Scan for the cell matching the given text and deliver its (X, Y) coordinate at center. 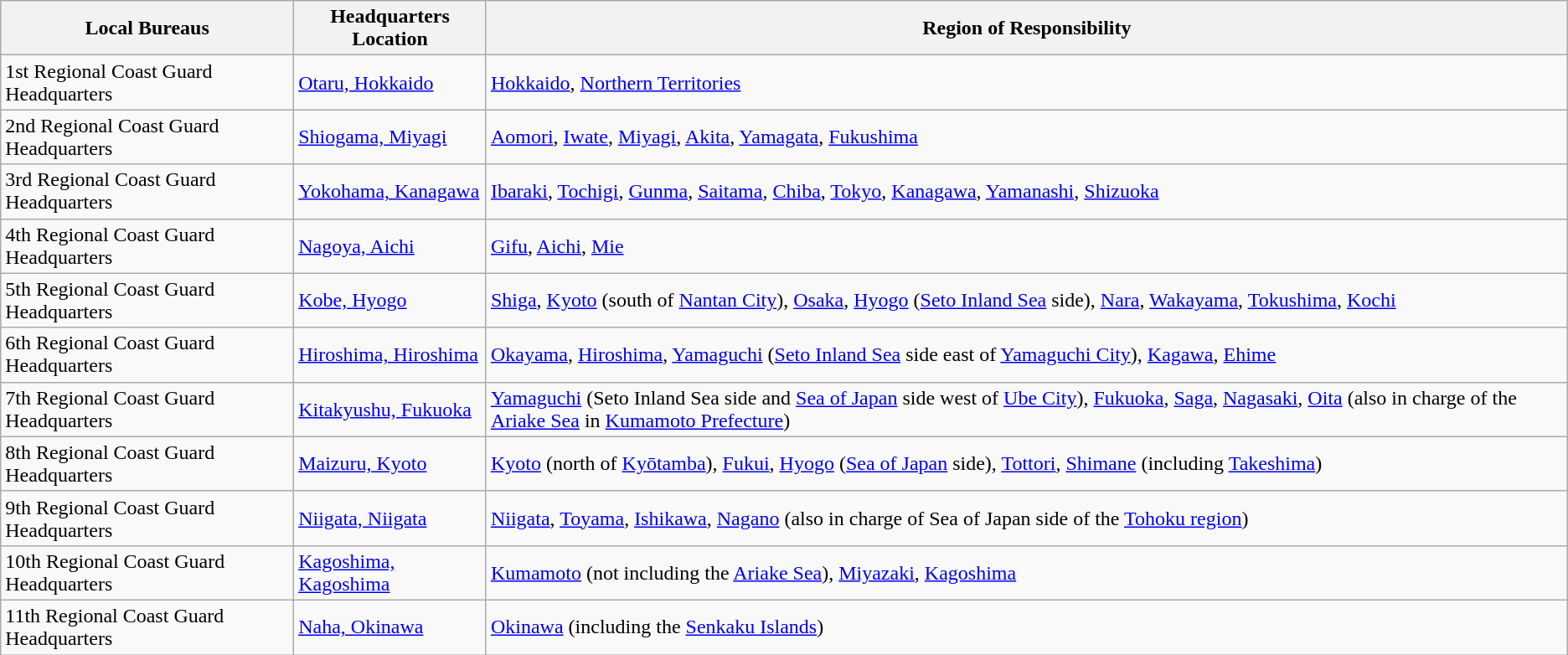
Kitakyushu, Fukuoka (390, 409)
Nagoya, Aichi (390, 246)
Ibaraki, Tochigi, Gunma, Saitama, Chiba, Tokyo, Kanagawa, Yamanashi, Shizuoka (1027, 191)
Kagoshima, Kagoshima (390, 573)
Region of Responsibility (1027, 28)
10th Regional Coast Guard Headquarters (147, 573)
Local Bureaus (147, 28)
Maizuru, Kyoto (390, 464)
Hiroshima, Hiroshima (390, 355)
Naha, Okinawa (390, 627)
Okinawa (including the Senkaku Islands) (1027, 627)
Headquarters Location (390, 28)
Okayama, Hiroshima, Yamaguchi (Seto Inland Sea side east of Yamaguchi City), Kagawa, Ehime (1027, 355)
5th Regional Coast Guard Headquarters (147, 300)
8th Regional Coast Guard Headquarters (147, 464)
11th Regional Coast Guard Headquarters (147, 627)
2nd Regional Coast Guard Headquarters (147, 137)
Niigata, Niigata (390, 518)
Otaru, Hokkaido (390, 82)
Shiogama, Miyagi (390, 137)
6th Regional Coast Guard Headquarters (147, 355)
Hokkaido, Northern Territories (1027, 82)
Kobe, Hyogo (390, 300)
Aomori, Iwate, Miyagi, Akita, Yamagata, Fukushima (1027, 137)
4th Regional Coast Guard Headquarters (147, 246)
7th Regional Coast Guard Headquarters (147, 409)
3rd Regional Coast Guard Headquarters (147, 191)
Shiga, Kyoto (south of Nantan City), Osaka, Hyogo (Seto Inland Sea side), Nara, Wakayama, Tokushima, Kochi (1027, 300)
1st Regional Coast Guard Headquarters (147, 82)
Gifu, Aichi, Mie (1027, 246)
Kyoto (north of Kyōtamba), Fukui, Hyogo (Sea of Japan side), Tottori, Shimane (including Takeshima) (1027, 464)
Niigata, Toyama, Ishikawa, Nagano (also in charge of Sea of Japan side of the Tohoku region) (1027, 518)
Kumamoto (not including the Ariake Sea), Miyazaki, Kagoshima (1027, 573)
9th Regional Coast Guard Headquarters (147, 518)
Yokohama, Kanagawa (390, 191)
